From the cell containing the given text, extract its center point as (X, Y) coordinate. 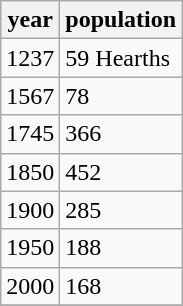
1745 (30, 134)
2000 (30, 286)
1950 (30, 248)
366 (121, 134)
1567 (30, 96)
59 Hearths (121, 58)
year (30, 20)
1900 (30, 210)
188 (121, 248)
168 (121, 286)
285 (121, 210)
78 (121, 96)
1850 (30, 172)
452 (121, 172)
population (121, 20)
1237 (30, 58)
